Return the [x, y] coordinate for the center point of the cell that contains the specified text.  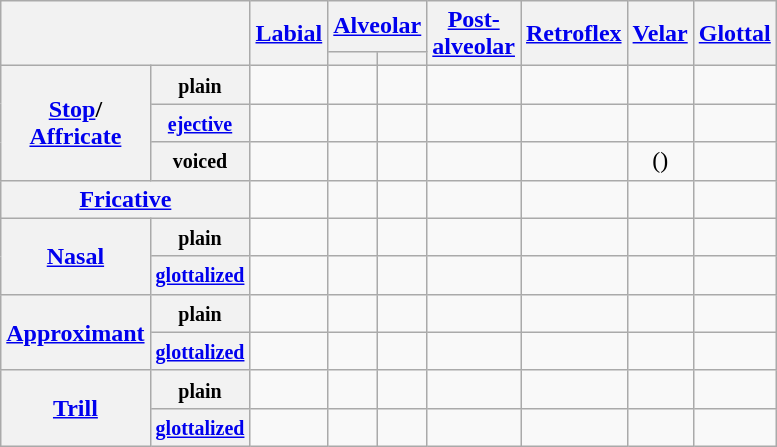
ejective [200, 123]
Post-alveolar [474, 34]
Fricative [126, 199]
Nasal [76, 256]
Labial [289, 34]
Velar [660, 34]
Stop/Affricate [76, 123]
Glottal [734, 34]
voiced [200, 161]
() [660, 161]
Approximant [76, 332]
Retroflex [574, 34]
Alveolar [378, 26]
Trill [76, 408]
